Pinpoint the cell where the given text exists, returning its [x, y] midpoint coordinate. 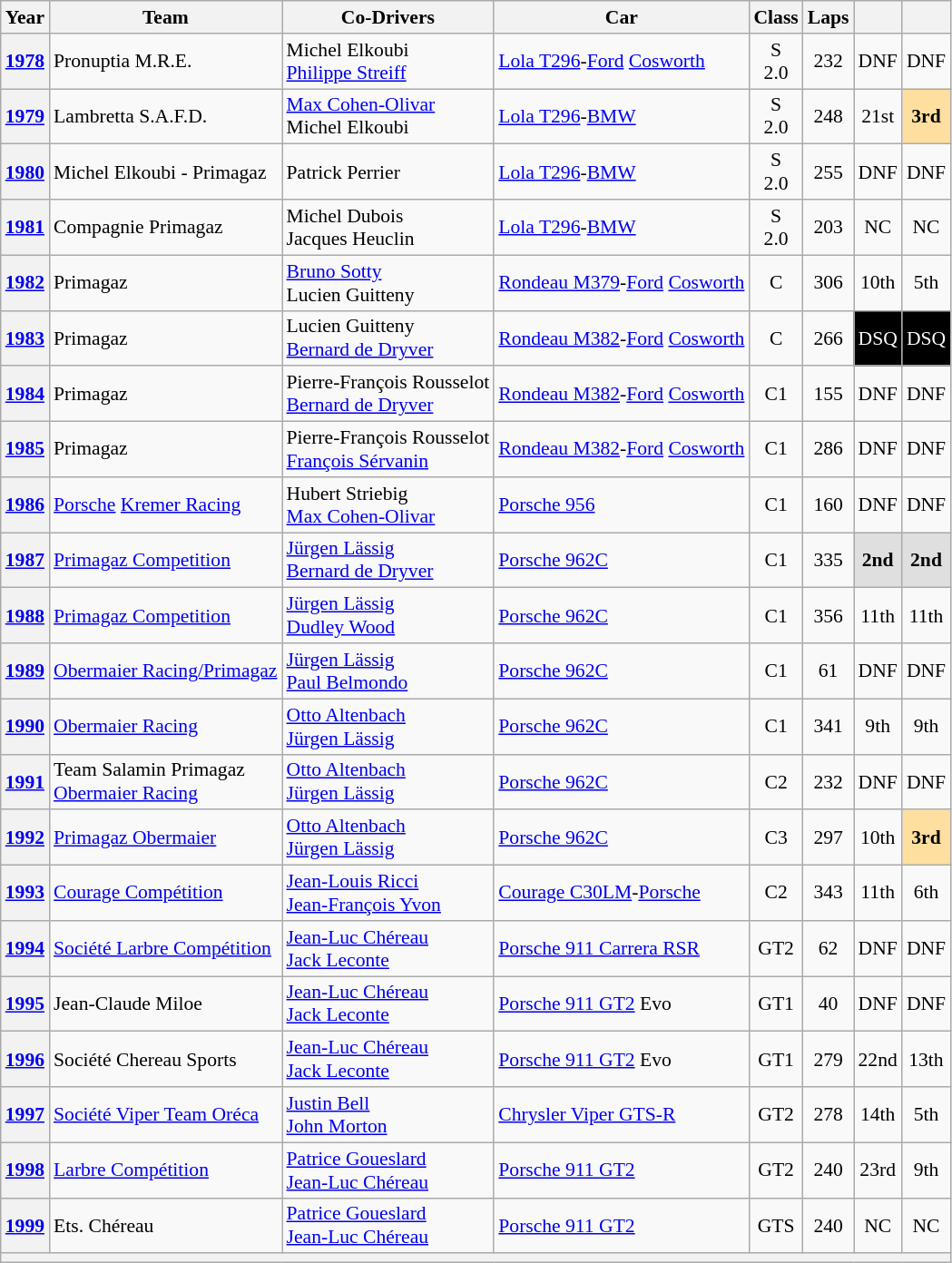
1989 [25, 671]
341 [829, 726]
1980 [25, 172]
335 [829, 561]
248 [829, 116]
Jürgen Lässig Dudley Wood [388, 615]
1994 [25, 949]
Justin Bell John Morton [388, 1114]
Porsche 911 Carrera RSR [621, 949]
Team Salamin Primagaz Obermaier Racing [165, 782]
1985 [25, 450]
1992 [25, 838]
Car [621, 17]
1998 [25, 1170]
1984 [25, 394]
Courage Compétition [165, 893]
356 [829, 615]
343 [829, 893]
1983 [25, 338]
306 [829, 283]
C3 [775, 838]
Porsche 956 [621, 504]
1987 [25, 561]
155 [829, 394]
Jürgen Lässig Bernard de Dryver [388, 561]
Jean-Louis Ricci Jean-François Yvon [388, 893]
Hubert Striebig Max Cohen-Olivar [388, 504]
1982 [25, 283]
266 [829, 338]
Société Viper Team Oréca [165, 1114]
1999 [25, 1225]
1990 [25, 726]
6th [926, 893]
Team [165, 17]
Class [775, 17]
Michel Elkoubi Philippe Streiff [388, 62]
279 [829, 1060]
1978 [25, 62]
203 [829, 227]
Lambretta S.A.F.D. [165, 116]
Chrysler Viper GTS-R [621, 1114]
Lucien Guitteny Bernard de Dryver [388, 338]
21st [877, 116]
Patrick Perrier [388, 172]
278 [829, 1114]
Larbre Compétition [165, 1170]
23rd [877, 1170]
1991 [25, 782]
Lola T296-Ford Cosworth [621, 62]
61 [829, 671]
Michel Elkoubi - Primagaz [165, 172]
14th [877, 1114]
Jean-Claude Miloe [165, 1004]
GTS [775, 1225]
40 [829, 1004]
1996 [25, 1060]
Porsche Kremer Racing [165, 504]
Courage C30LM-Porsche [621, 893]
Pronuptia M.R.E. [165, 62]
Obermaier Racing/Primagaz [165, 671]
1988 [25, 615]
1986 [25, 504]
Société Chereau Sports [165, 1060]
1995 [25, 1004]
Michel Dubois Jacques Heuclin [388, 227]
Pierre-François Rousselot François Sérvanin [388, 450]
Société Larbre Compétition [165, 949]
62 [829, 949]
286 [829, 450]
Jürgen Lässig Paul Belmondo [388, 671]
13th [926, 1060]
Pierre-François Rousselot Bernard de Dryver [388, 394]
1981 [25, 227]
Ets. Chéreau [165, 1225]
Obermaier Racing [165, 726]
1979 [25, 116]
Co-Drivers [388, 17]
Year [25, 17]
Bruno Sotty Lucien Guitteny [388, 283]
Laps [829, 17]
297 [829, 838]
255 [829, 172]
Max Cohen-Olivar Michel Elkoubi [388, 116]
1993 [25, 893]
Compagnie Primagaz [165, 227]
1997 [25, 1114]
Rondeau M379-Ford Cosworth [621, 283]
Primagaz Obermaier [165, 838]
160 [829, 504]
22nd [877, 1060]
